Capture the cell that displays the provided text and extract its [X, Y] central coordinate. 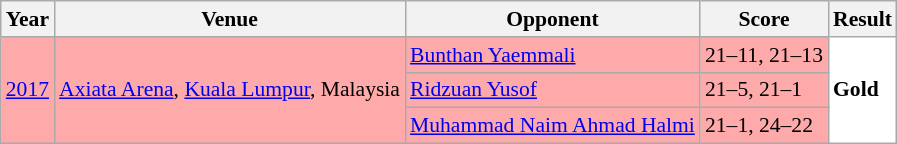
Ridzuan Yusof [552, 90]
21–5, 21–1 [764, 90]
2017 [28, 90]
21–1, 24–22 [764, 126]
Axiata Arena, Kuala Lumpur, Malaysia [230, 90]
21–11, 21–13 [764, 55]
Year [28, 19]
Result [862, 19]
Opponent [552, 19]
Score [764, 19]
Bunthan Yaemmali [552, 55]
Muhammad Naim Ahmad Halmi [552, 126]
Venue [230, 19]
Gold [862, 90]
